Scan for the cell matching the given text and deliver its (x, y) coordinate at center. 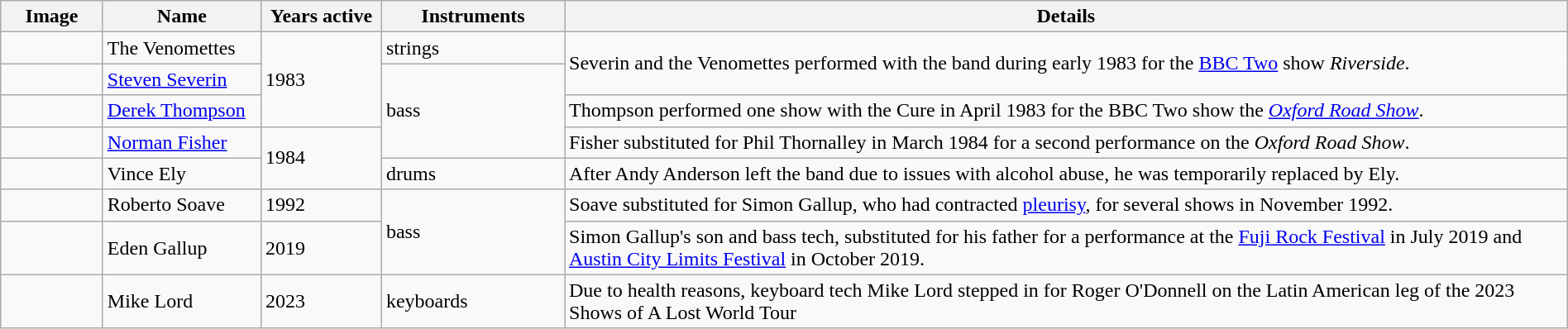
Fisher substituted for Phil Thornalley in March 1984 for a second performance on the Oxford Road Show. (1065, 142)
Eden Gallup (182, 248)
Soave substituted for Simon Gallup, who had contracted pleurisy, for several shows in November 1992. (1065, 205)
The Venomettes (182, 48)
2019 (321, 248)
2023 (321, 301)
Roberto Soave (182, 205)
Name (182, 17)
Vince Ely (182, 174)
Due to health reasons, keyboard tech Mike Lord stepped in for Roger O'Donnell on the Latin American leg of the 2023 Shows of A Lost World Tour (1065, 301)
strings (473, 48)
Derek Thompson (182, 111)
1992 (321, 205)
Thompson performed one show with the Cure in April 1983 for the BBC Two show the Oxford Road Show. (1065, 111)
Years active (321, 17)
Instruments (473, 17)
Mike Lord (182, 301)
Image (52, 17)
Details (1065, 17)
Severin and the Venomettes performed with the band during early 1983 for the BBC Two show Riverside. (1065, 64)
Norman Fisher (182, 142)
1983 (321, 79)
After Andy Anderson left the band due to issues with alcohol abuse, he was temporarily replaced by Ely. (1065, 174)
drums (473, 174)
keyboards (473, 301)
1984 (321, 158)
Steven Severin (182, 79)
